Return the [x, y] coordinate for the center point of the cell that contains the specified text.  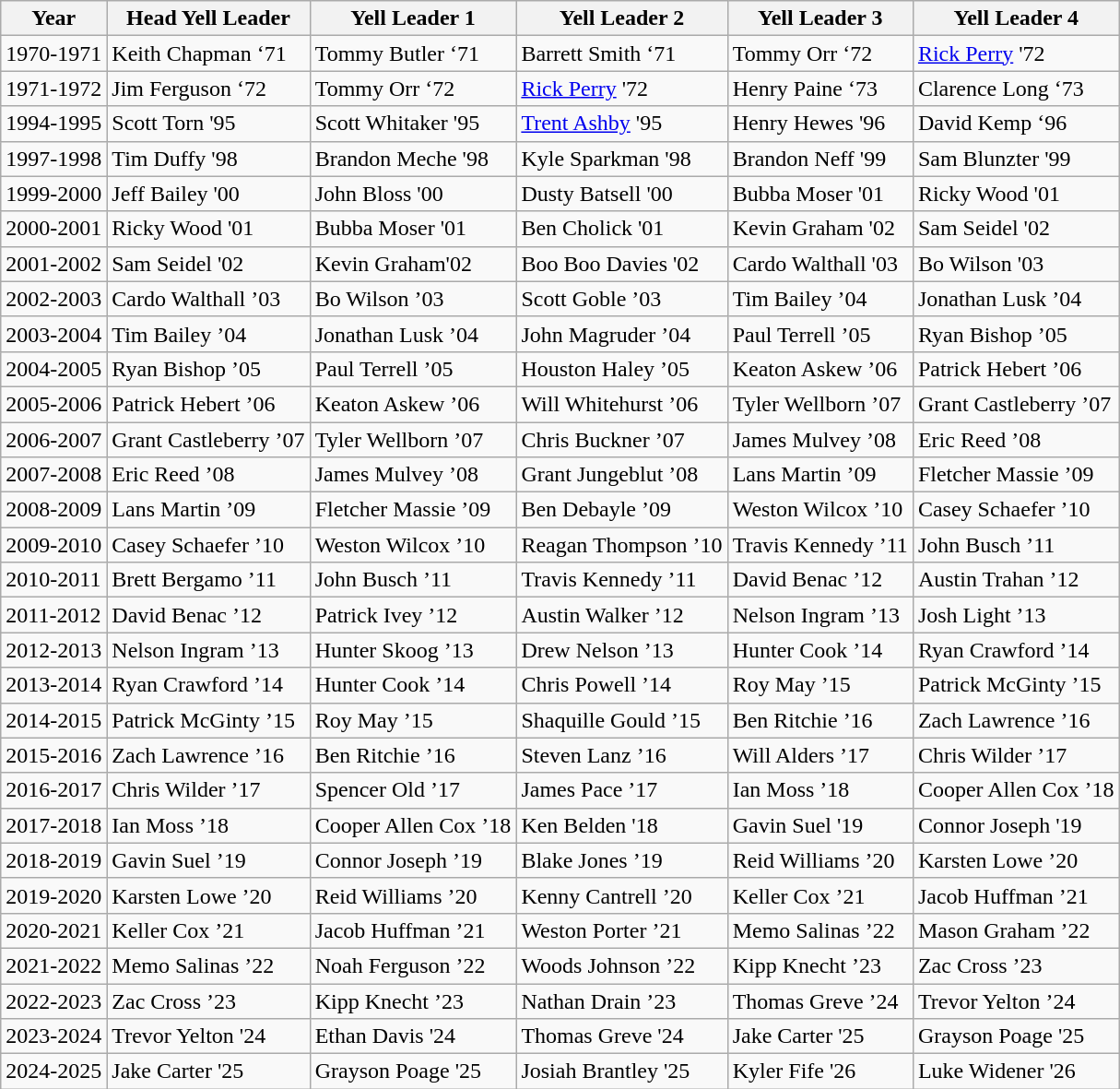
Trevor Yelton '24 [208, 1036]
2011-2012 [53, 615]
2012-2013 [53, 650]
James Pace ’17 [621, 790]
Gavin Suel ’19 [208, 860]
Blake Jones ’19 [621, 860]
Keith Chapman ‘71 [208, 53]
Yell Leader 4 [1016, 18]
Brandon Neff '99 [820, 159]
Nathan Drain ’23 [621, 1000]
Weston Porter ’21 [621, 930]
Scott Torn '95 [208, 124]
Year [53, 18]
2019-2020 [53, 895]
Chris Buckner ’07 [621, 440]
Scott Whitaker '95 [413, 124]
Cardo Walthall ’03 [208, 299]
2004-2005 [53, 369]
1994-1995 [53, 124]
Boo Boo Davies '02 [621, 264]
Austin Trahan ’12 [1016, 580]
Trevor Yelton ’24 [1016, 1000]
2006-2007 [53, 440]
Reagan Thompson ’10 [621, 545]
Ben Cholick '01 [621, 229]
Connor Joseph ’19 [413, 860]
Cardo Walthall '03 [820, 264]
2021-2022 [53, 965]
Ethan Davis '24 [413, 1036]
Jeff Bailey '00 [208, 194]
2008-2009 [53, 510]
Tim Duffy '98 [208, 159]
Henry Paine ‘73 [820, 89]
Bo Wilson ’03 [413, 299]
Brandon Meche '98 [413, 159]
2013-2014 [53, 685]
2016-2017 [53, 790]
Patrick Ivey ’12 [413, 615]
2015-2016 [53, 755]
1971-1972 [53, 89]
Steven Lanz ’16 [621, 755]
Ben Debayle ’09 [621, 510]
David Kemp ‘96 [1016, 124]
1970-1971 [53, 53]
Jim Ferguson ‘72 [208, 89]
Kyler Fife '26 [820, 1071]
2017-2018 [53, 825]
Barrett Smith ‘71 [621, 53]
John Bloss '00 [413, 194]
2003-2004 [53, 334]
Thomas Greve '24 [621, 1036]
Kyle Sparkman '98 [621, 159]
1999-2000 [53, 194]
Grant Jungeblut ’08 [621, 475]
2007-2008 [53, 475]
Bo Wilson '03 [1016, 264]
Trent Ashby '95 [621, 124]
Clarence Long ‘73 [1016, 89]
Thomas Greve ’24 [820, 1000]
2020-2021 [53, 930]
Hunter Skoog ’13 [413, 650]
Tommy Butler ‘71 [413, 53]
Gavin Suel '19 [820, 825]
Spencer Old ’17 [413, 790]
Yell Leader 3 [820, 18]
John Magruder ’04 [621, 334]
Josh Light ’13 [1016, 615]
Josiah Brantley '25 [621, 1071]
Yell Leader 2 [621, 18]
Austin Walker ’12 [621, 615]
Scott Goble ’03 [621, 299]
Sam Blunzter '99 [1016, 159]
2018-2019 [53, 860]
Kenny Cantrell ’20 [621, 895]
2023-2024 [53, 1036]
Head Yell Leader [208, 18]
2009-2010 [53, 545]
2005-2006 [53, 404]
2022-2023 [53, 1000]
Henry Hewes '96 [820, 124]
Dusty Batsell '00 [621, 194]
Will Whitehurst ’06 [621, 404]
Woods Johnson ’22 [621, 965]
2024-2025 [53, 1071]
1997-1998 [53, 159]
Noah Ferguson ’22 [413, 965]
Kevin Graham'02 [413, 264]
Connor Joseph '19 [1016, 825]
Chris Powell ’14 [621, 685]
Luke Widener '26 [1016, 1071]
2014-2015 [53, 720]
Houston Haley ’05 [621, 369]
2002-2003 [53, 299]
Mason Graham ’22 [1016, 930]
Ken Belden '18 [621, 825]
Will Alders ’17 [820, 755]
Brett Bergamo ’11 [208, 580]
Yell Leader 1 [413, 18]
2000-2001 [53, 229]
2010-2011 [53, 580]
Shaquille Gould ’15 [621, 720]
Kevin Graham '02 [820, 229]
Drew Nelson ’13 [621, 650]
2001-2002 [53, 264]
